Pinpoint the cell where the given text exists, returning its [x, y] midpoint coordinate. 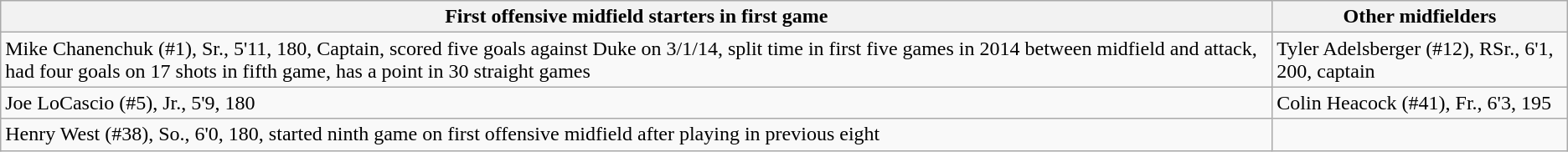
First offensive midfield starters in first game [637, 17]
Other midfielders [1420, 17]
Tyler Adelsberger (#12), RSr., 6'1, 200, captain [1420, 60]
Joe LoCascio (#5), Jr., 5'9, 180 [637, 103]
Henry West (#38), So., 6'0, 180, started ninth game on first offensive midfield after playing in previous eight [637, 134]
Colin Heacock (#41), Fr., 6'3, 195 [1420, 103]
